Find where the given text appears and provide that cell's center as (X, Y) coordinate. 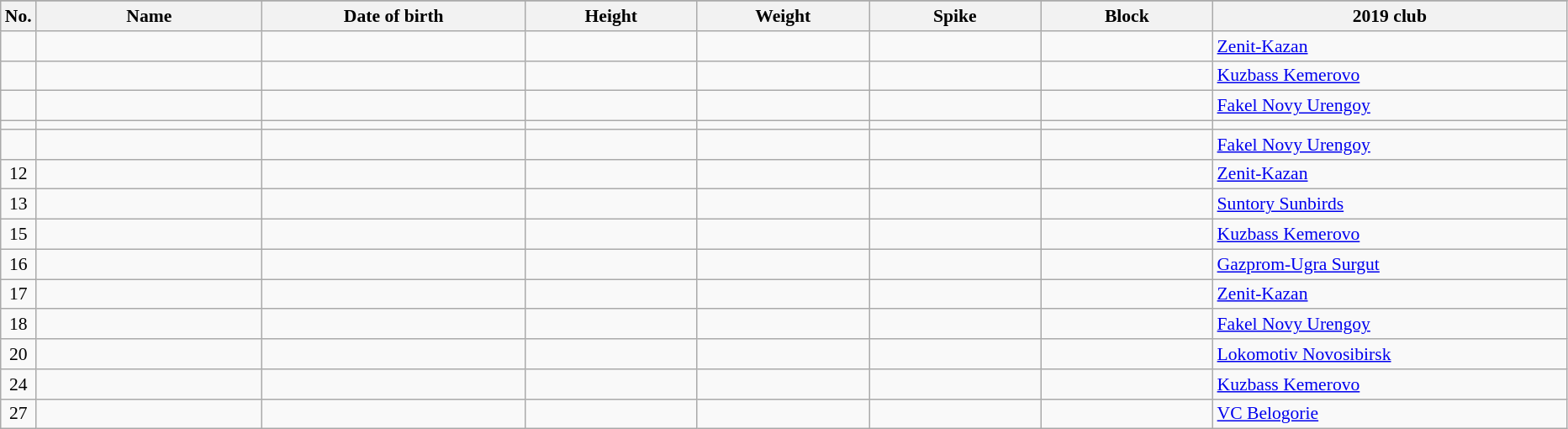
VC Belogorie (1391, 414)
Spike (955, 16)
20 (18, 354)
Date of birth (393, 16)
Height (610, 16)
2019 club (1391, 16)
No. (18, 16)
13 (18, 204)
Suntory Sunbirds (1391, 204)
15 (18, 235)
18 (18, 325)
Lokomotiv Novosibirsk (1391, 354)
17 (18, 294)
Name (150, 16)
12 (18, 174)
27 (18, 414)
16 (18, 264)
Block (1127, 16)
24 (18, 384)
Gazprom-Ugra Surgut (1391, 264)
Weight (784, 16)
